Find where the given text appears and provide that cell's center as (X, Y) coordinate. 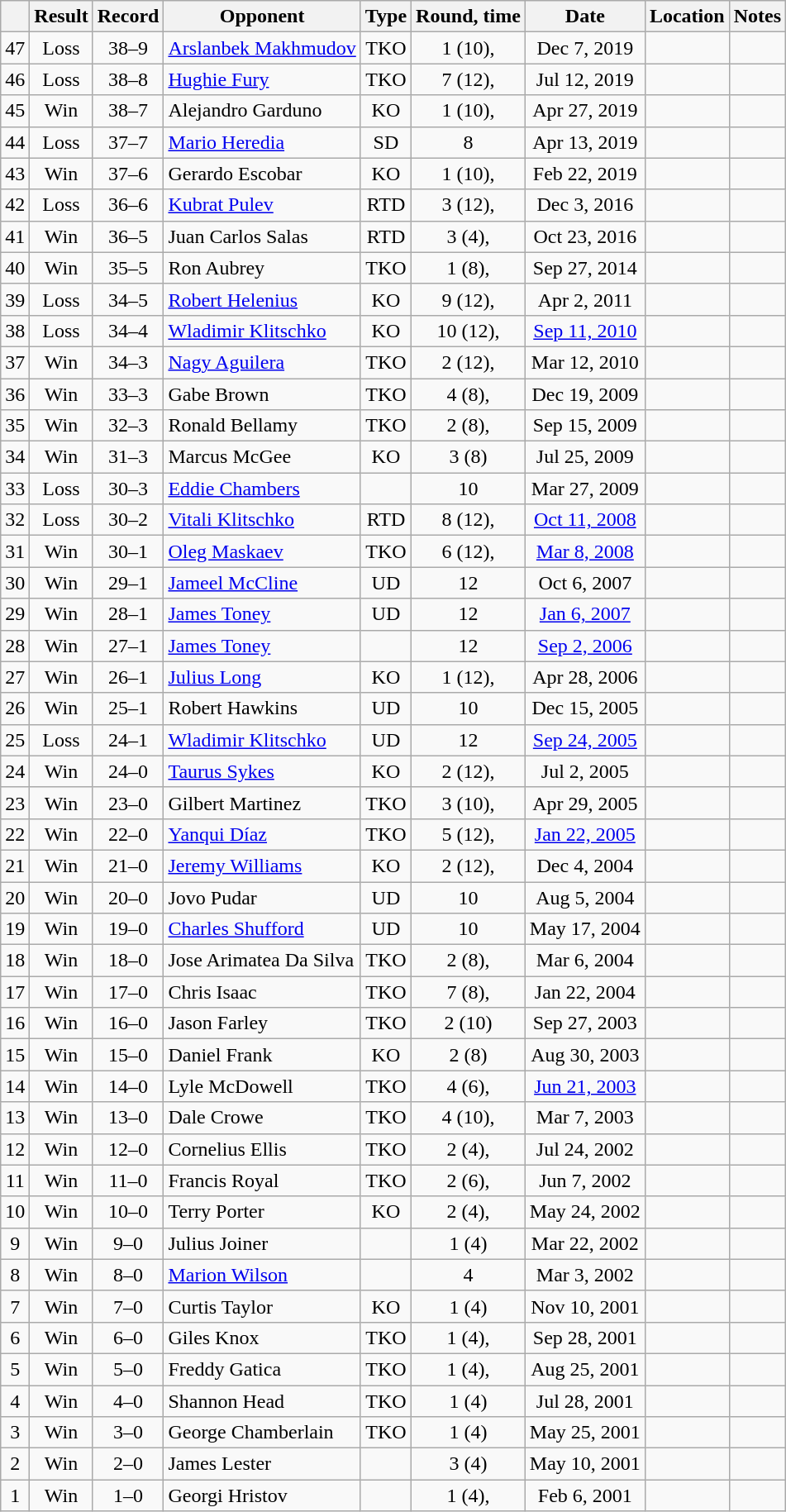
Jul 25, 2009 (585, 457)
5 (15, 1369)
37 (15, 362)
34–3 (128, 362)
3–0 (128, 1433)
Mar 22, 2002 (585, 1243)
29 (15, 614)
Location (687, 17)
35–5 (128, 268)
Georgi Hristov (262, 1495)
Mar 8, 2008 (585, 551)
Sep 11, 2010 (585, 331)
37–7 (128, 142)
Mar 6, 2004 (585, 961)
Sep 2, 2006 (585, 646)
Nov 10, 2001 (585, 1306)
33–3 (128, 394)
3 (4), (469, 236)
Dec 19, 2009 (585, 394)
16–0 (128, 1023)
Aug 25, 2001 (585, 1369)
23–0 (128, 803)
Vitali Klitschko (262, 520)
Juan Carlos Salas (262, 236)
Date (585, 17)
Aug 5, 2004 (585, 897)
20 (15, 897)
9 (15, 1243)
15–0 (128, 1055)
Gabe Brown (262, 394)
Charles Shufford (262, 929)
3 (10), (469, 803)
19 (15, 929)
25 (15, 740)
16 (15, 1023)
3 (4) (469, 1464)
25–1 (128, 708)
Cornelius Ellis (262, 1149)
38–7 (128, 111)
21 (15, 866)
31 (15, 551)
Jul 2, 2005 (585, 771)
7 (8), (469, 992)
18–0 (128, 961)
1 (12), (469, 677)
Mario Heredia (262, 142)
Kubrat Pulev (262, 205)
9–0 (128, 1243)
7–0 (128, 1306)
Daniel Frank (262, 1055)
Dec 3, 2016 (585, 205)
Dec 15, 2005 (585, 708)
May 25, 2001 (585, 1433)
3 (8) (469, 457)
May 24, 2002 (585, 1212)
36–5 (128, 236)
44 (15, 142)
13–0 (128, 1118)
Jun 21, 2003 (585, 1086)
1 (8), (469, 268)
1–0 (128, 1495)
26 (15, 708)
Ronald Bellamy (262, 426)
Apr 28, 2006 (585, 677)
Oct 11, 2008 (585, 520)
Gerardo Escobar (262, 174)
Curtis Taylor (262, 1306)
42 (15, 205)
33 (15, 489)
Apr 13, 2019 (585, 142)
Marion Wilson (262, 1275)
Alejandro Garduno (262, 111)
6–0 (128, 1338)
18 (15, 961)
Gilbert Martinez (262, 803)
Round, time (469, 17)
4 (10), (469, 1118)
12–0 (128, 1149)
11–0 (128, 1181)
Jul 12, 2019 (585, 79)
Julius Joiner (262, 1243)
Jeremy Williams (262, 866)
Oct 6, 2007 (585, 583)
32–3 (128, 426)
14 (15, 1086)
10 (12), (469, 331)
Oct 23, 2016 (585, 236)
35 (15, 426)
2 (10) (469, 1023)
37–6 (128, 174)
Sep 24, 2005 (585, 740)
27–1 (128, 646)
31–3 (128, 457)
39 (15, 299)
3 (15, 1433)
Yanqui Díaz (262, 834)
Mar 12, 2010 (585, 362)
7 (12), (469, 79)
Sep 28, 2001 (585, 1338)
Record (128, 17)
Dale Crowe (262, 1118)
6 (12), (469, 551)
24–1 (128, 740)
8 (12), (469, 520)
38–9 (128, 48)
30–3 (128, 489)
Mar 27, 2009 (585, 489)
34–4 (128, 331)
Result (61, 17)
5–0 (128, 1369)
40 (15, 268)
George Chamberlain (262, 1433)
Dec 7, 2019 (585, 48)
2–0 (128, 1464)
6 (15, 1338)
22–0 (128, 834)
Apr 29, 2005 (585, 803)
Francis Royal (262, 1181)
Apr 27, 2019 (585, 111)
2 (6), (469, 1181)
46 (15, 79)
3 (12), (469, 205)
Sep 27, 2003 (585, 1023)
Marcus McGee (262, 457)
May 17, 2004 (585, 929)
15 (15, 1055)
Mar 3, 2002 (585, 1275)
7 (15, 1306)
Julius Long (262, 677)
SD (385, 142)
4 (6), (469, 1086)
Mar 7, 2003 (585, 1118)
May 10, 2001 (585, 1464)
36–6 (128, 205)
34 (15, 457)
23 (15, 803)
Sep 15, 2009 (585, 426)
Jason Farley (262, 1023)
24 (15, 771)
Giles Knox (262, 1338)
19–0 (128, 929)
Jul 28, 2001 (585, 1401)
27 (15, 677)
Feb 6, 2001 (585, 1495)
Apr 2, 2011 (585, 299)
Type (385, 17)
30–2 (128, 520)
James Lester (262, 1464)
Sep 27, 2014 (585, 268)
4–0 (128, 1401)
Jose Arimatea Da Silva (262, 961)
30–1 (128, 551)
Shannon Head (262, 1401)
Jan 22, 2005 (585, 834)
Lyle McDowell (262, 1086)
Feb 22, 2019 (585, 174)
22 (15, 834)
Arslanbek Makhmudov (262, 48)
8–0 (128, 1275)
Jan 6, 2007 (585, 614)
5 (12), (469, 834)
17 (15, 992)
Jan 22, 2004 (585, 992)
26–1 (128, 677)
Hughie Fury (262, 79)
29–1 (128, 583)
Eddie Chambers (262, 489)
Robert Helenius (262, 299)
45 (15, 111)
Ron Aubrey (262, 268)
Robert Hawkins (262, 708)
Notes (757, 17)
32 (15, 520)
38–8 (128, 79)
4 (8), (469, 394)
1 (15, 1495)
17–0 (128, 992)
10–0 (128, 1212)
11 (15, 1181)
14–0 (128, 1086)
Opponent (262, 17)
28 (15, 646)
Dec 4, 2004 (585, 866)
Taurus Sykes (262, 771)
41 (15, 236)
28–1 (128, 614)
34–5 (128, 299)
20–0 (128, 897)
2 (8) (469, 1055)
13 (15, 1118)
43 (15, 174)
Jun 7, 2002 (585, 1181)
24–0 (128, 771)
Jovo Pudar (262, 897)
36 (15, 394)
38 (15, 331)
Jul 24, 2002 (585, 1149)
Aug 30, 2003 (585, 1055)
21–0 (128, 866)
Chris Isaac (262, 992)
2 (15, 1464)
30 (15, 583)
Jameel McCline (262, 583)
9 (12), (469, 299)
Terry Porter (262, 1212)
Freddy Gatica (262, 1369)
Oleg Maskaev (262, 551)
Nagy Aguilera (262, 362)
47 (15, 48)
